Provide the [X, Y] coordinate of the cell's center where the given text is located.  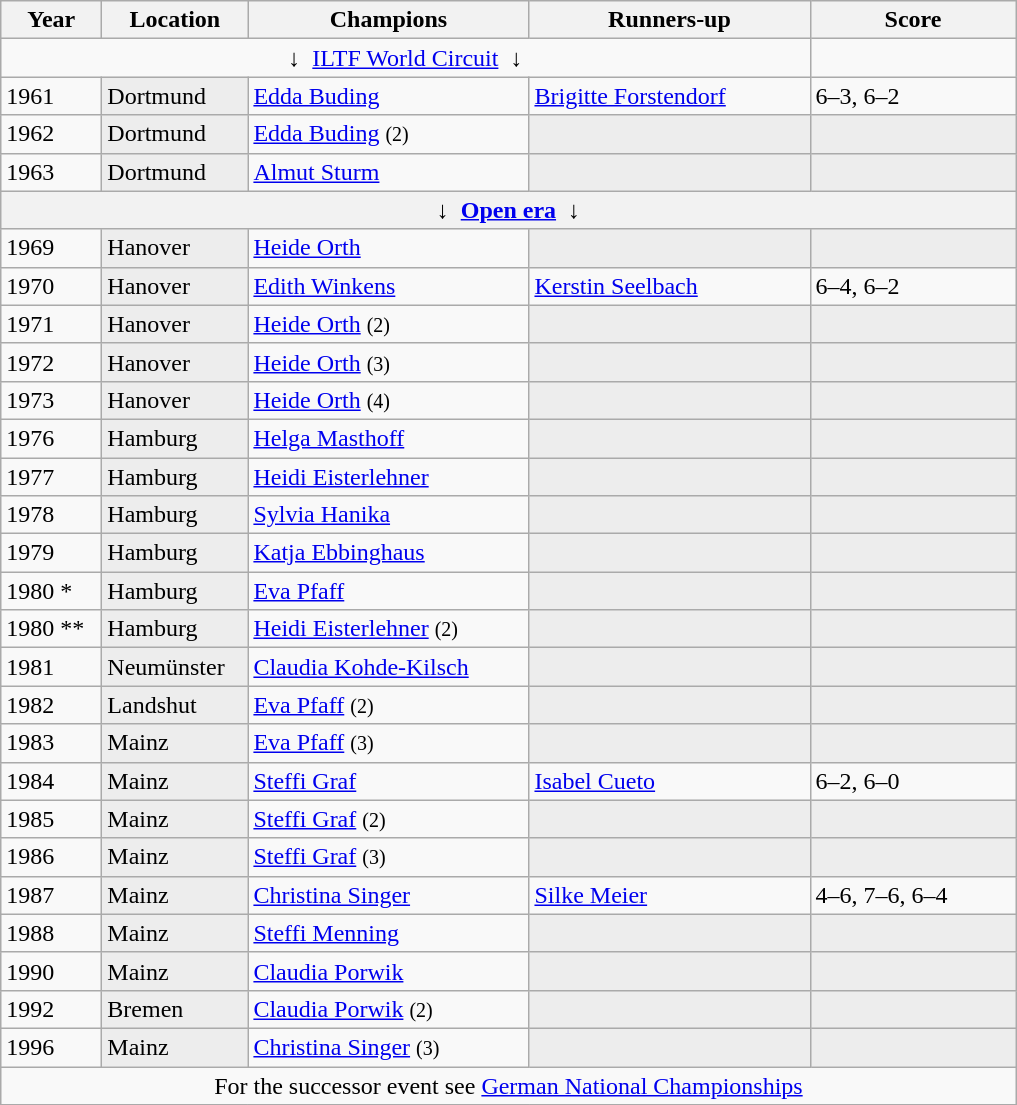
Year [52, 20]
Steffi Graf (2) [388, 819]
Isabel Cueto [670, 781]
Edda Buding [388, 96]
Heidi Eisterlehner (2) [388, 629]
↓ Open era ↓ [508, 210]
Runners-up [670, 20]
Steffi Menning [388, 933]
1963 [52, 172]
Claudia Kohde-Kilsch [388, 667]
6–2, 6–0 [913, 781]
Neumünster [175, 667]
1996 [52, 1047]
6–4, 6–2 [913, 286]
1980 * [52, 591]
Score [913, 20]
1961 [52, 96]
1990 [52, 971]
1992 [52, 1009]
Christina Singer (3) [388, 1047]
Heide Orth (4) [388, 400]
Edith Winkens [388, 286]
1988 [52, 933]
Katja Ebbinghaus [388, 553]
1971 [52, 324]
Claudia Porwik [388, 971]
Helga Masthoff [388, 438]
1972 [52, 362]
Location [175, 20]
Eva Pfaff (3) [388, 743]
For the successor event see German National Championships [508, 1085]
Edda Buding (2) [388, 134]
Silke Meier [670, 895]
Sylvia Hanika [388, 515]
Heide Orth (3) [388, 362]
↓ ILTF World Circuit ↓ [406, 58]
1977 [52, 477]
1984 [52, 781]
1969 [52, 248]
1983 [52, 743]
4–6, 7–6, 6–4 [913, 895]
1976 [52, 438]
1962 [52, 134]
Heidi Eisterlehner [388, 477]
Champions [388, 20]
1973 [52, 400]
Eva Pfaff (2) [388, 705]
6–3, 6–2 [913, 96]
Eva Pfaff [388, 591]
1981 [52, 667]
Steffi Graf (3) [388, 857]
Steffi Graf [388, 781]
Bremen [175, 1009]
1987 [52, 895]
Claudia Porwik (2) [388, 1009]
Heide Orth (2) [388, 324]
1979 [52, 553]
Christina Singer [388, 895]
1986 [52, 857]
Brigitte Forstendorf [670, 96]
1982 [52, 705]
1978 [52, 515]
1985 [52, 819]
Almut Sturm [388, 172]
Heide Orth [388, 248]
Kerstin Seelbach [670, 286]
Landshut [175, 705]
1980 ** [52, 629]
1970 [52, 286]
